Detect which cell encompasses the target text, then output its (X, Y) center coordinate. 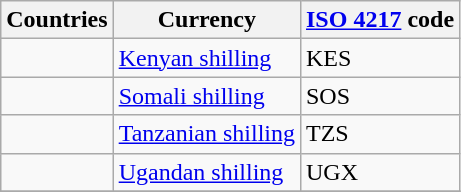
Countries (57, 20)
Kenyan shilling (206, 58)
Somali shilling (206, 96)
Currency (206, 20)
TZS (380, 134)
KES (380, 58)
Tanzanian shilling (206, 134)
ISO 4217 code (380, 20)
SOS (380, 96)
UGX (380, 172)
Ugandan shilling (206, 172)
